Return the (x, y) coordinate for the center point of the cell that contains the specified text.  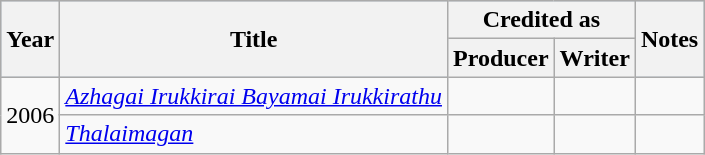
Year (30, 39)
Azhagai Irukkirai Bayamai Irukkirathu (254, 96)
Notes (669, 39)
Writer (594, 58)
Credited as (541, 20)
Producer (500, 58)
Title (254, 39)
2006 (30, 115)
Thalaimagan (254, 134)
